Determine the (X, Y) coordinate at the center of the cell enclosing the given text.  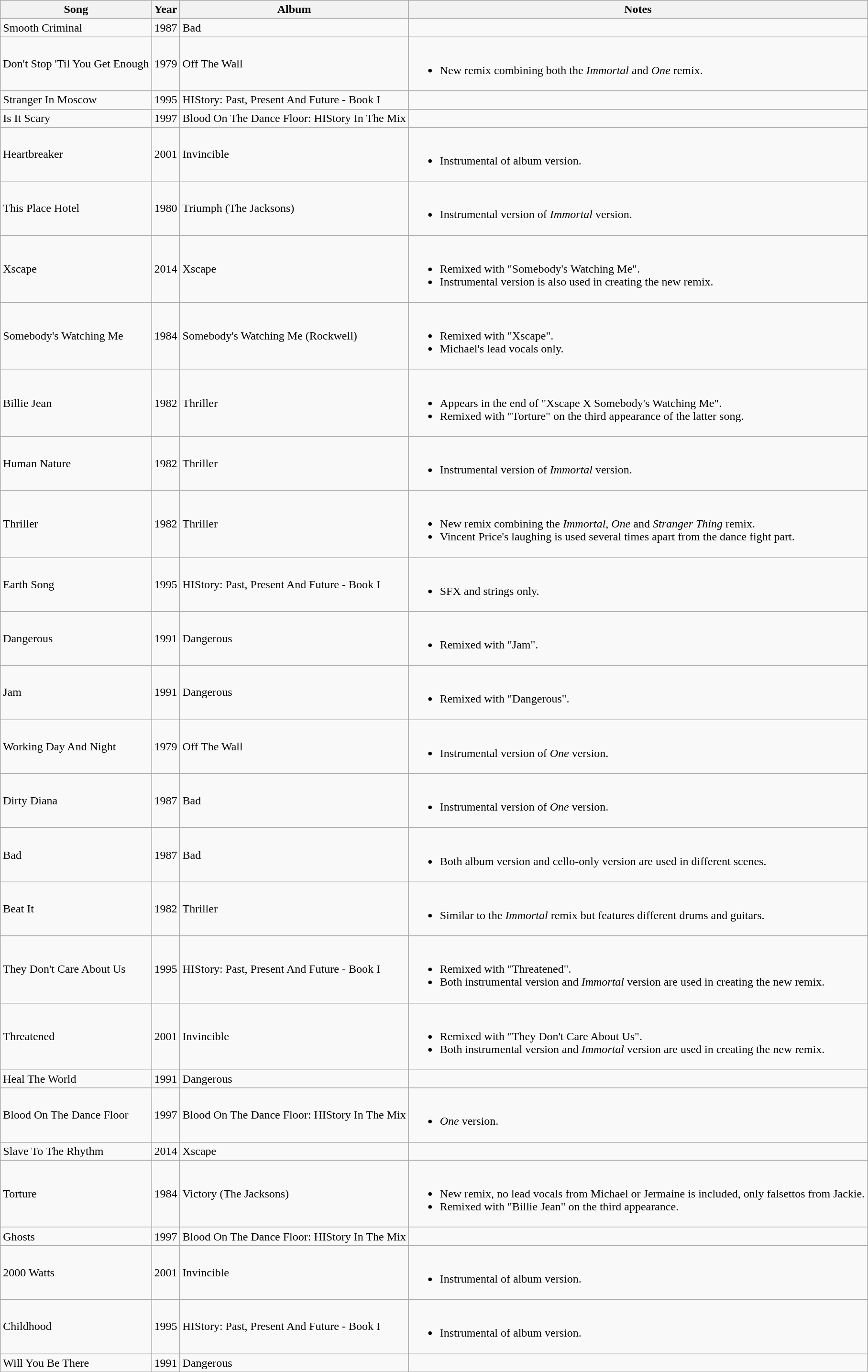
Triumph (The Jacksons) (294, 209)
Heal The World (76, 1079)
1980 (165, 209)
Ghosts (76, 1236)
New remix, no lead vocals from Michael or Jermaine is included, only falsettos from Jackie.Remixed with "Billie Jean" on the third appearance. (638, 1194)
Remixed with "Dangerous". (638, 692)
Will You Be There (76, 1362)
Childhood (76, 1327)
Don't Stop 'Til You Get Enough (76, 64)
Jam (76, 692)
New remix combining the Immortal, One and Stranger Thing remix.Vincent Price's laughing is used several times apart from the dance fight part. (638, 524)
Stranger In Moscow (76, 100)
Blood On The Dance Floor (76, 1115)
Album (294, 10)
Is It Scary (76, 118)
Threatened (76, 1036)
SFX and strings only. (638, 584)
Working Day And Night (76, 747)
Remixed with "Xscape".Michael's lead vocals only. (638, 336)
2000 Watts (76, 1272)
Remixed with "Jam". (638, 639)
One version. (638, 1115)
Year (165, 10)
Notes (638, 10)
Smooth Criminal (76, 28)
Earth Song (76, 584)
Remixed with "They Don't Care About Us".Both instrumental version and Immortal version are used in creating the new remix. (638, 1036)
Appears in the end of "Xscape X Somebody's Watching Me".Remixed with "Torture" on the third appearance of the latter song. (638, 403)
This Place Hotel (76, 209)
They Don't Care About Us (76, 969)
New remix combining both the Immortal and One remix. (638, 64)
Beat It (76, 909)
Song (76, 10)
Billie Jean (76, 403)
Somebody's Watching Me (Rockwell) (294, 336)
Heartbreaker (76, 154)
Both album version and cello-only version are used in different scenes. (638, 855)
Human Nature (76, 463)
Slave To The Rhythm (76, 1151)
Somebody's Watching Me (76, 336)
Victory (The Jacksons) (294, 1194)
Similar to the Immortal remix but features different drums and guitars. (638, 909)
Remixed with "Threatened".Both instrumental version and Immortal version are used in creating the new remix. (638, 969)
Torture (76, 1194)
Remixed with "Somebody's Watching Me".Instrumental version is also used in creating the new remix. (638, 269)
Dirty Diana (76, 801)
